Return the (X, Y) coordinate for the center point of the cell that contains the specified text.  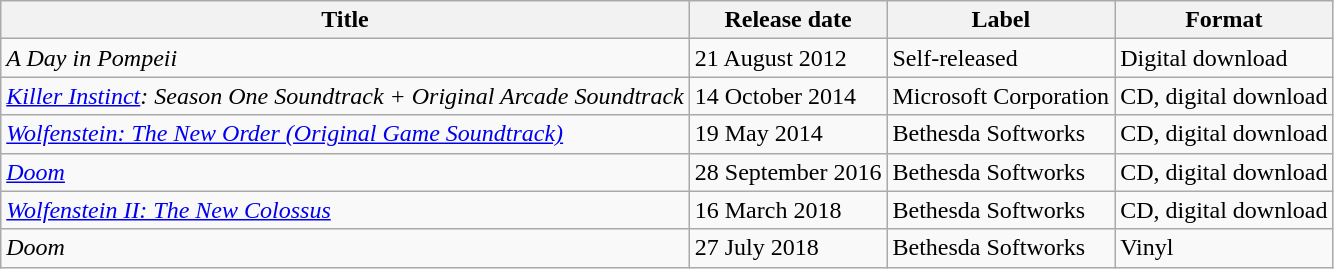
Label (1001, 20)
Self-released (1001, 58)
28 September 2016 (788, 172)
Release date (788, 20)
Microsoft Corporation (1001, 96)
16 March 2018 (788, 210)
Wolfenstein II: The New Colossus (345, 210)
21 August 2012 (788, 58)
Killer Instinct: Season One Soundtrack + Original Arcade Soundtrack (345, 96)
Wolfenstein: The New Order (Original Game Soundtrack) (345, 134)
27 July 2018 (788, 248)
Digital download (1224, 58)
Format (1224, 20)
Title (345, 20)
Vinyl (1224, 248)
A Day in Pompeii (345, 58)
19 May 2014 (788, 134)
14 October 2014 (788, 96)
